Return [X, Y] of the center of cell containing provided text 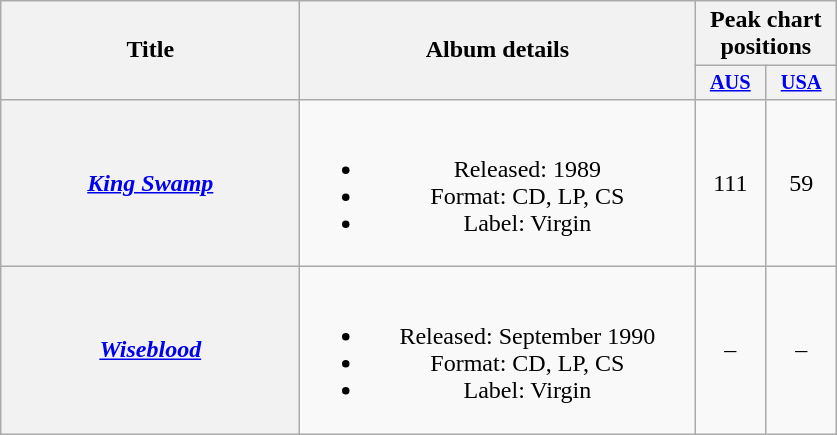
59 [802, 182]
AUS [730, 83]
King Swamp [150, 182]
Peak chartpositions [766, 34]
111 [730, 182]
Wiseblood [150, 350]
Album details [498, 50]
USA [802, 83]
Released: September 1990Format: CD, LP, CSLabel: Virgin [498, 350]
Released: 1989Format: CD, LP, CSLabel: Virgin [498, 182]
Title [150, 50]
